Return (X, Y) of the center of cell containing provided text 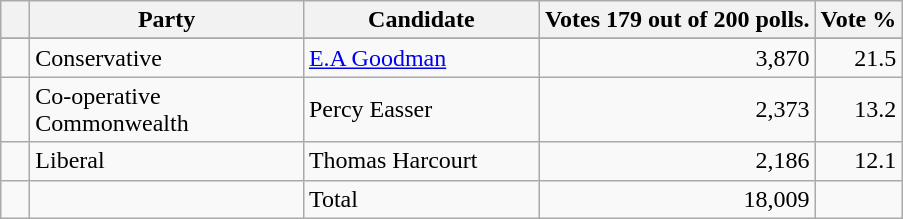
13.2 (858, 110)
Liberal (167, 161)
Vote % (858, 20)
3,870 (677, 58)
2,186 (677, 161)
12.1 (858, 161)
E.A Goodman (421, 58)
Conservative (167, 58)
Co-operative Commonwealth (167, 110)
Votes 179 out of 200 polls. (677, 20)
Percy Easser (421, 110)
18,009 (677, 199)
Total (421, 199)
2,373 (677, 110)
Thomas Harcourt (421, 161)
Party (167, 20)
21.5 (858, 58)
Candidate (421, 20)
